Capture the cell that displays the provided text and extract its [x, y] central coordinate. 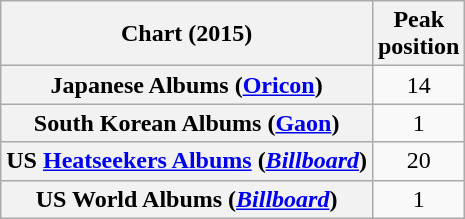
Japanese Albums (Oricon) [187, 85]
Peakposition [418, 34]
14 [418, 85]
US World Albums (Billboard) [187, 199]
US Heatseekers Albums (Billboard) [187, 161]
South Korean Albums (Gaon) [187, 123]
20 [418, 161]
Chart (2015) [187, 34]
